Provide the (X, Y) coordinate of the cell's center where the given text is located.  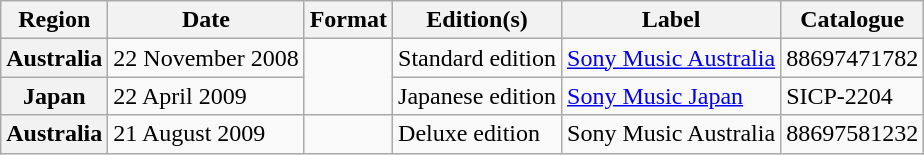
22 November 2008 (206, 58)
Region (54, 20)
88697581232 (852, 134)
Standard edition (478, 58)
SICP-2204 (852, 96)
Edition(s) (478, 20)
88697471782 (852, 58)
21 August 2009 (206, 134)
Deluxe edition (478, 134)
Label (672, 20)
Format (348, 20)
Japanese edition (478, 96)
Japan (54, 96)
Date (206, 20)
Catalogue (852, 20)
22 April 2009 (206, 96)
Sony Music Japan (672, 96)
